Output the [X, Y] coordinate of the center of the cell containing the given text.  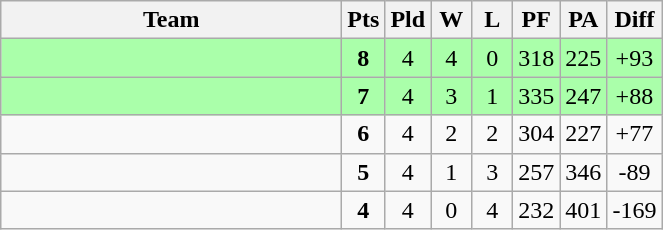
PF [536, 20]
5 [364, 172]
225 [584, 58]
401 [584, 210]
257 [536, 172]
304 [536, 134]
L [492, 20]
+77 [634, 134]
Pts [364, 20]
W [452, 20]
PA [584, 20]
247 [584, 96]
+93 [634, 58]
8 [364, 58]
Diff [634, 20]
227 [584, 134]
232 [536, 210]
+88 [634, 96]
318 [536, 58]
7 [364, 96]
Pld [408, 20]
335 [536, 96]
Team [172, 20]
346 [584, 172]
6 [364, 134]
-169 [634, 210]
-89 [634, 172]
